Detect which cell encompasses the target text, then output its [X, Y] center coordinate. 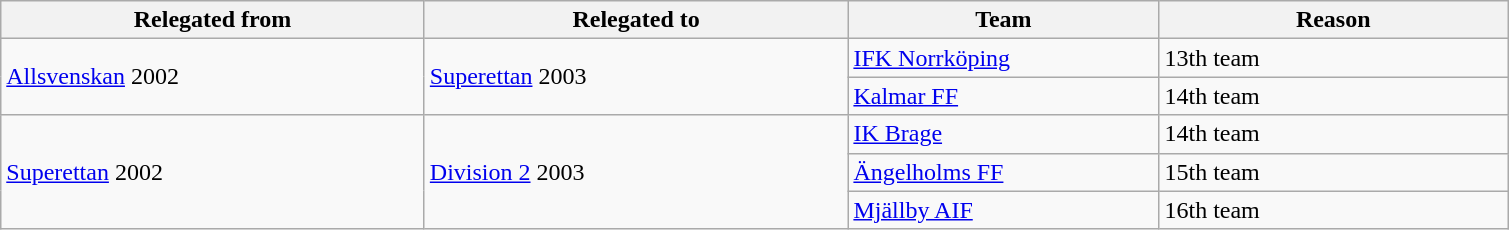
Relegated from [213, 20]
Reason [1334, 20]
Relegated to [636, 20]
Kalmar FF [1004, 96]
Division 2 2003 [636, 172]
Superettan 2002 [213, 172]
Team [1004, 20]
Mjällby AIF [1004, 210]
Allsvenskan 2002 [213, 77]
Superettan 2003 [636, 77]
16th team [1334, 210]
13th team [1334, 58]
Ängelholms FF [1004, 172]
IK Brage [1004, 134]
IFK Norrköping [1004, 58]
15th team [1334, 172]
